Capture the cell that displays the provided text and extract its [x, y] central coordinate. 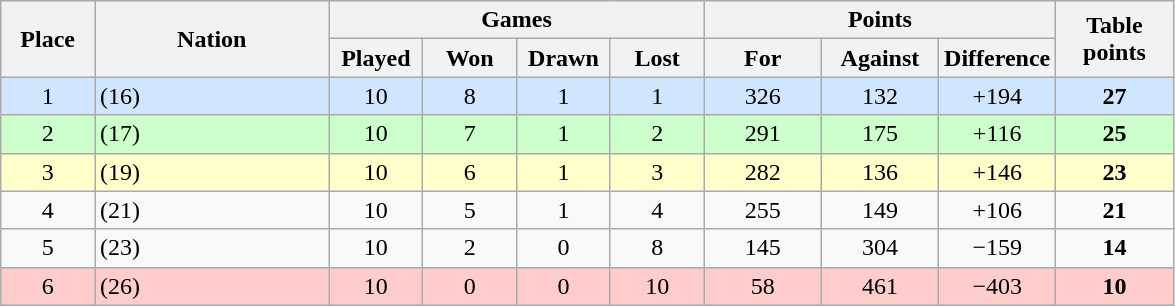
+116 [998, 134]
58 [762, 286]
25 [1114, 134]
304 [880, 248]
282 [762, 172]
132 [880, 96]
145 [762, 248]
Games [516, 20]
Lost [657, 58]
Won [470, 58]
Against [880, 58]
Nation [212, 39]
149 [880, 210]
−159 [998, 248]
291 [762, 134]
136 [880, 172]
+146 [998, 172]
−403 [998, 286]
21 [1114, 210]
(16) [212, 96]
255 [762, 210]
(26) [212, 286]
(23) [212, 248]
175 [880, 134]
Drawn [564, 58]
+194 [998, 96]
461 [880, 286]
(19) [212, 172]
326 [762, 96]
Played [376, 58]
(21) [212, 210]
Difference [998, 58]
For [762, 58]
27 [1114, 96]
+106 [998, 210]
23 [1114, 172]
7 [470, 134]
Tablepoints [1114, 39]
Points [880, 20]
Place [48, 39]
14 [1114, 248]
(17) [212, 134]
